Return the [X, Y] coordinate for the center point of the cell that contains the specified text.  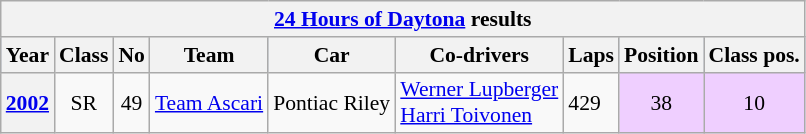
49 [132, 102]
Car [332, 55]
Position [661, 55]
Year [28, 55]
Class pos. [754, 55]
No [132, 55]
Team Ascari [209, 102]
24 Hours of Daytona results [403, 19]
429 [591, 102]
Laps [591, 55]
Werner Lupberger Harri Toivonen [479, 102]
Class [84, 55]
SR [84, 102]
10 [754, 102]
38 [661, 102]
Team [209, 55]
2002 [28, 102]
Pontiac Riley [332, 102]
Co-drivers [479, 55]
